Return the [X, Y] coordinate for the center point of the cell that contains the specified text.  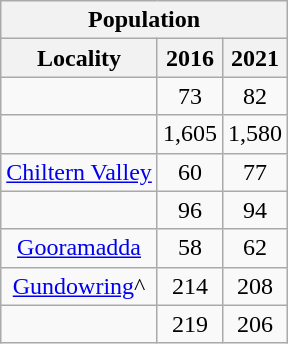
206 [254, 324]
77 [254, 172]
2016 [190, 58]
62 [254, 248]
Locality [80, 58]
2021 [254, 58]
82 [254, 96]
1,605 [190, 134]
60 [190, 172]
73 [190, 96]
219 [190, 324]
58 [190, 248]
96 [190, 210]
1,580 [254, 134]
94 [254, 210]
Gooramadda [80, 248]
Population [144, 20]
208 [254, 286]
Gundowring^ [80, 286]
Chiltern Valley [80, 172]
214 [190, 286]
